Find where the given text appears and provide that cell's center as [X, Y] coordinate. 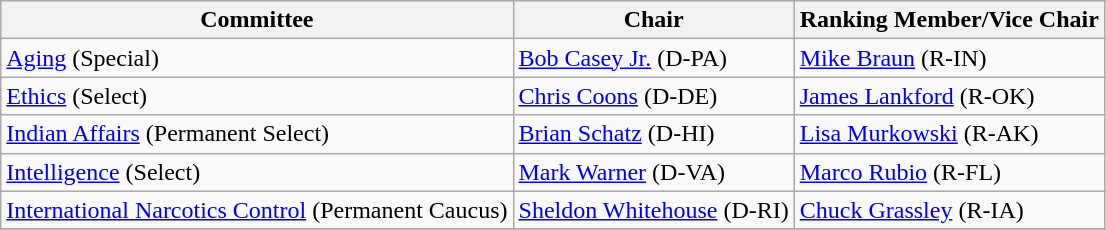
Mike Braun (R-IN) [949, 58]
Intelligence (Select) [257, 172]
Chair [654, 20]
Aging (Special) [257, 58]
Committee [257, 20]
Marco Rubio (R-FL) [949, 172]
Chuck Grassley (R-IA) [949, 210]
Indian Affairs (Permanent Select) [257, 134]
Ethics (Select) [257, 96]
International Narcotics Control (Permanent Caucus) [257, 210]
Ranking Member/Vice Chair [949, 20]
James Lankford (R-OK) [949, 96]
Bob Casey Jr. (D-PA) [654, 58]
Sheldon Whitehouse (D-RI) [654, 210]
Lisa Murkowski (R-AK) [949, 134]
Brian Schatz (D-HI) [654, 134]
Chris Coons (D-DE) [654, 96]
Mark Warner (D-VA) [654, 172]
